Provide the (X, Y) coordinate of the cell's center where the given text is located.  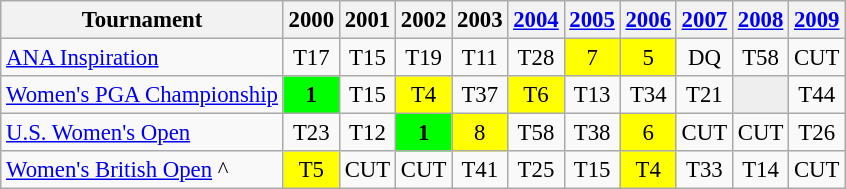
T28 (536, 58)
8 (480, 133)
T33 (704, 170)
T19 (424, 58)
T21 (704, 95)
U.S. Women's Open (142, 133)
T38 (592, 133)
DQ (704, 58)
2005 (592, 20)
2008 (760, 20)
T11 (480, 58)
ANA Inspiration (142, 58)
6 (648, 133)
T25 (536, 170)
Women's PGA Championship (142, 95)
T17 (311, 58)
T12 (367, 133)
T41 (480, 170)
5 (648, 58)
2004 (536, 20)
2003 (480, 20)
T26 (817, 133)
2006 (648, 20)
T34 (648, 95)
T14 (760, 170)
2002 (424, 20)
2000 (311, 20)
T44 (817, 95)
T23 (311, 133)
2007 (704, 20)
7 (592, 58)
T5 (311, 170)
Women's British Open ^ (142, 170)
T37 (480, 95)
2009 (817, 20)
Tournament (142, 20)
2001 (367, 20)
T6 (536, 95)
T13 (592, 95)
